Identify which cell holds the provided text, then report its (X, Y) central coordinate. 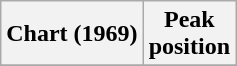
Chart (1969) (72, 34)
Peakposition (189, 34)
